Scan for the cell matching the given text and deliver its (x, y) coordinate at center. 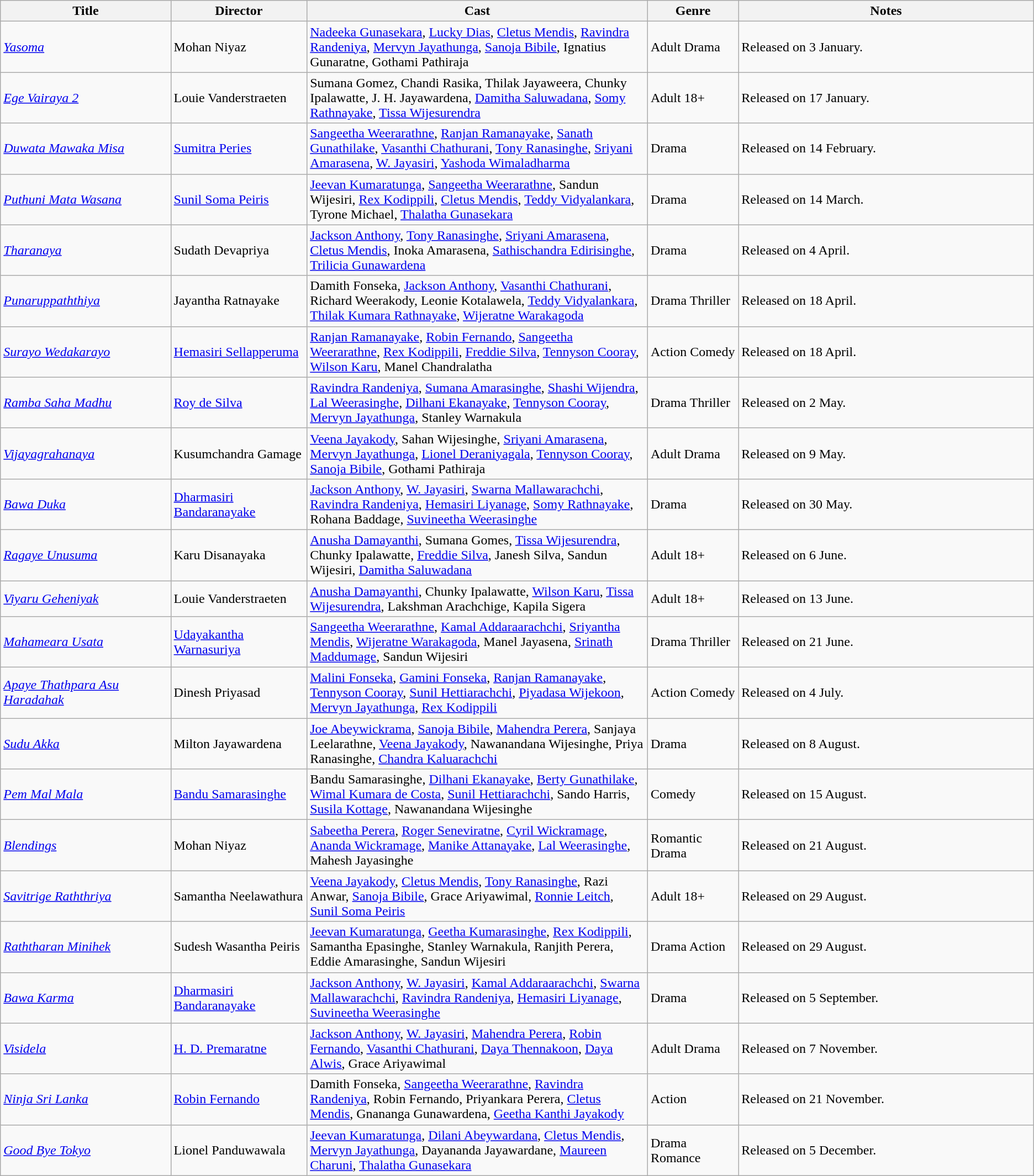
Lionel Panduwawala (239, 1150)
Genre (693, 11)
Released on 5 December. (886, 1150)
Bawa Karma (86, 998)
Dinesh Priyasad (239, 693)
Roy de Silva (239, 402)
Sangeetha Weerarathne, Kamal Addaraarachchi, Sriyantha Mendis, Wijeratne Warakagoda, Manel Jayasena, Srinath Maddumage, Sandun Wijesiri (477, 642)
Released on 5 September. (886, 998)
Jayantha Ratnayake (239, 301)
Ravindra Randeniya, Sumana Amarasinghe, Shashi Wijendra, Lal Weerasinghe, Dilhani Ekanayake, Tennyson Cooray, Mervyn Jayathunga, Stanley Warnakula (477, 402)
Sumana Gomez, Chandi Rasika, Thilak Jayaweera, Chunky Ipalawatte, J. H. Jayawardena, Damitha Saluwadana, Somy Rathnayake, Tissa Wijesurendra (477, 98)
Kusumchandra Gamage (239, 453)
Released on 21 June. (886, 642)
Released on 30 May. (886, 504)
Nadeeka Gunasekara, Lucky Dias, Cletus Mendis, Ravindra Randeniya, Mervyn Jayathunga, Sanoja Bibile, Ignatius Gunaratne, Gothami Pathiraja (477, 47)
Released on 13 June. (886, 598)
Robin Fernando (239, 1099)
Sabeetha Perera, Roger Seneviratne, Cyril Wickramage, Ananda Wickramage, Manike Attanayake, Lal Weerasinghe, Mahesh Jayasinghe (477, 845)
Title (86, 11)
Milton Jayawardena (239, 744)
Sudath Devapriya (239, 250)
Comedy (693, 794)
Jackson Anthony, W. Jayasiri, Swarna Mallawarachchi, Ravindra Randeniya, Hemasiri Liyanage, Somy Rathnayake, Rohana Baddage, Suvineetha Weerasinghe (477, 504)
Pem Mal Mala (86, 794)
Joe Abeywickrama, Sanoja Bibile, Mahendra Perera, Sanjaya Leelarathne, Veena Jayakody, Nawanandana Wijesinghe, Priya Ranasinghe, Chandra Kaluarachchi (477, 744)
Drama Romance (693, 1150)
Veena Jayakody, Sahan Wijesinghe, Sriyani Amarasena, Mervyn Jayathunga, Lionel Deraniyagala, Tennyson Cooray, Sanoja Bibile, Gothami Pathiraja (477, 453)
Jackson Anthony, W. Jayasiri, Mahendra Perera, Robin Fernando, Vasanthi Chathurani, Daya Thennakoon, Daya Alwis, Grace Ariyawimal (477, 1048)
Anusha Damayanthi, Chunky Ipalawatte, Wilson Karu, Tissa Wijesurendra, Lakshman Arachchige, Kapila Sigera (477, 598)
Released on 17 January. (886, 98)
Ninja Sri Lanka (86, 1099)
Released on 21 August. (886, 845)
Surayo Wedakarayo (86, 352)
Released on 3 January. (886, 47)
Sudesh Wasantha Peiris (239, 947)
Ranjan Ramanayake, Robin Fernando, Sangeetha Weerarathne, Rex Kodippili, Freddie Silva, Tennyson Cooray, Wilson Karu, Manel Chandralatha (477, 352)
Vijayagrahanaya (86, 453)
Yasoma (86, 47)
Released on 15 August. (886, 794)
H. D. Premaratne (239, 1048)
Director (239, 11)
Sumitra Peries (239, 149)
Samantha Neelawathura (239, 896)
Released on 2 May. (886, 402)
Notes (886, 11)
Jackson Anthony, W. Jayasiri, Kamal Addaraarachchi, Swarna Mallawarachchi, Ravindra Randeniya, Hemasiri Liyanage, Suvineetha Weerasinghe (477, 998)
Apaye Thathpara Asu Haradahak (86, 693)
Tharanaya (86, 250)
Mahameara Usata (86, 642)
Jeevan Kumaratunga, Dilani Abeywardana, Cletus Mendis, Mervyn Jayathunga, Dayananda Jayawardane, Maureen Charuni, Thalatha Gunasekara (477, 1150)
Drama Action (693, 947)
Duwata Mawaka Misa (86, 149)
Released on 14 March. (886, 199)
Sudu Akka (86, 744)
Released on 14 February. (886, 149)
Bandu Samarasinghe (239, 794)
Released on 9 May. (886, 453)
Veena Jayakody, Cletus Mendis, Tony Ranasinghe, Razi Anwar, Sanoja Bibile, Grace Ariyawimal, Ronnie Leitch, Sunil Soma Peiris (477, 896)
Savitrige Raththriya (86, 896)
Cast (477, 11)
Sunil Soma Peiris (239, 199)
Released on 6 June. (886, 555)
Released on 4 July. (886, 693)
Released on 4 April. (886, 250)
Good Bye Tokyo (86, 1150)
Viyaru Geheniyak (86, 598)
Bawa Duka (86, 504)
Puthuni Mata Wasana (86, 199)
Romantic Drama (693, 845)
Malini Fonseka, Gamini Fonseka, Ranjan Ramanayake, Tennyson Cooray, Sunil Hettiarachchi, Piyadasa Wijekoon, Mervyn Jayathunga, Rex Kodippili (477, 693)
Released on 8 August. (886, 744)
Released on 7 November. (886, 1048)
Blendings (86, 845)
Action (693, 1099)
Released on 21 November. (886, 1099)
Ramba Saha Madhu (86, 402)
Ragaye Unusuma (86, 555)
Ege Vairaya 2 (86, 98)
Jeevan Kumaratunga, Geetha Kumarasinghe, Rex Kodippili, Samantha Epasinghe, Stanley Warnakula, Ranjith Perera, Eddie Amarasinghe, Sandun Wijesiri (477, 947)
Jackson Anthony, Tony Ranasinghe, Sriyani Amarasena, Cletus Mendis, Inoka Amarasena, Sathischandra Edirisinghe, Trilicia Gunawardena (477, 250)
Raththaran Minihek (86, 947)
Anusha Damayanthi, Sumana Gomes, Tissa Wijesurendra, Chunky Ipalawatte, Freddie Silva, Janesh Silva, Sandun Wijesiri, Damitha Saluwadana (477, 555)
Hemasiri Sellapperuma (239, 352)
Punaruppaththiya (86, 301)
Udayakantha Warnasuriya (239, 642)
Karu Disanayaka (239, 555)
Jeevan Kumaratunga, Sangeetha Weerarathne, Sandun Wijesiri, Rex Kodippili, Cletus Mendis, Teddy Vidyalankara, Tyrone Michael, Thalatha Gunasekara (477, 199)
Visidela (86, 1048)
